Output the (X, Y) coordinate of the center of the cell containing the given text.  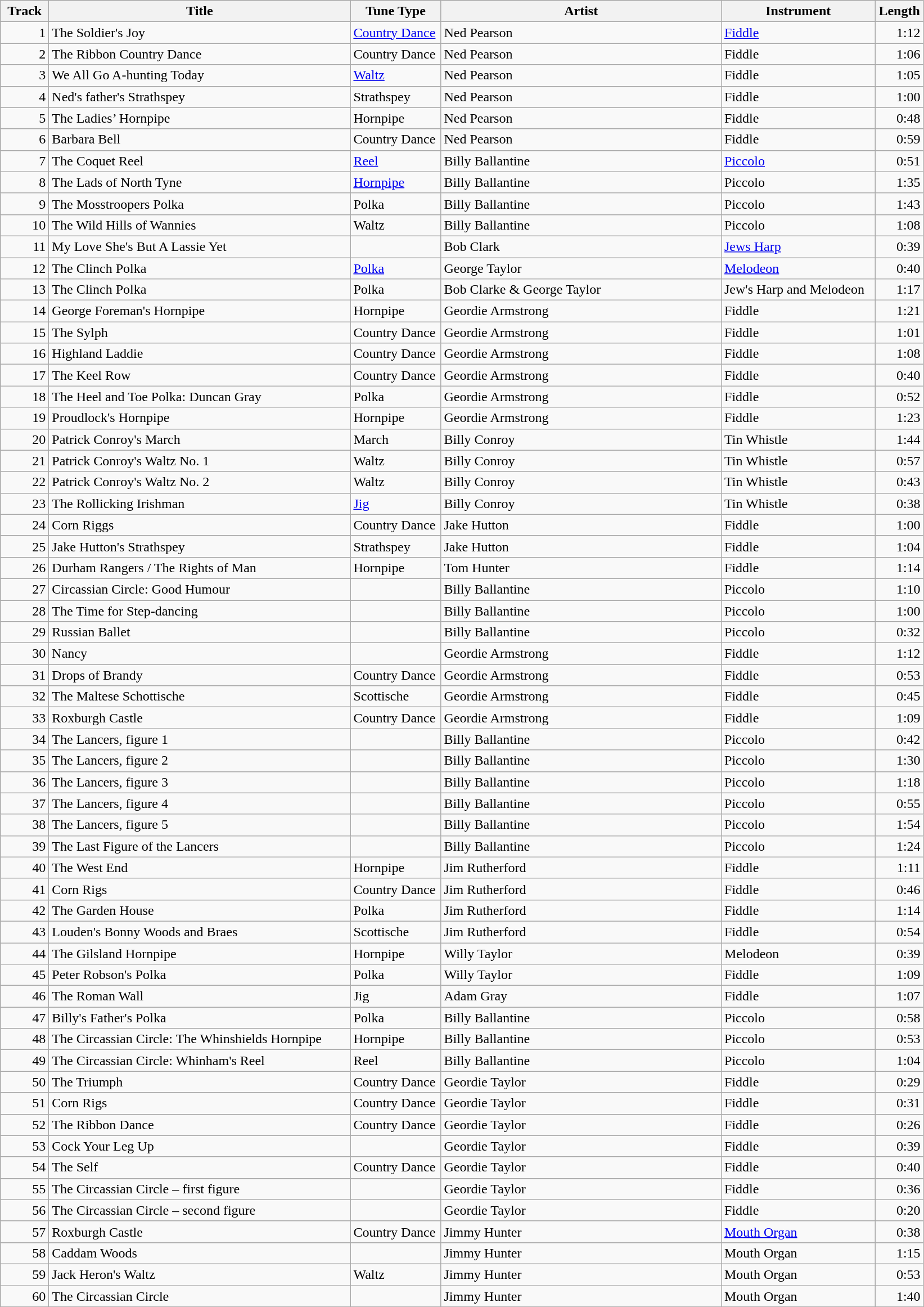
March (396, 439)
The Heel and Toe Polka: Duncan Gray (200, 397)
Instrument (798, 11)
58 (25, 1253)
The Ribbon Dance (200, 1125)
26 (25, 568)
My Love She's But A Lassie Yet (200, 246)
1:07 (899, 996)
21 (25, 461)
1:54 (899, 825)
0:54 (899, 932)
18 (25, 397)
0:26 (899, 1125)
Patrick Conroy's March (200, 439)
1:43 (899, 204)
The Circassian Circle: The Whinshields Hornpipe (200, 1039)
The Circassian Circle (200, 1296)
25 (25, 546)
37 (25, 803)
Track (25, 11)
41 (25, 889)
Proudlock's Hornpipe (200, 418)
The Lancers, figure 4 (200, 803)
60 (25, 1296)
0:43 (899, 482)
1:30 (899, 761)
17 (25, 375)
The Circassian Circle – first figure (200, 1189)
56 (25, 1210)
12 (25, 268)
Jake Hutton's Strathspey (200, 546)
The Mosstroopers Polka (200, 204)
Barbara Bell (200, 140)
1:05 (899, 75)
The Coquet Reel (200, 161)
1:35 (899, 182)
24 (25, 525)
5 (25, 118)
Patrick Conroy's Waltz No. 1 (200, 461)
The Rollicking Irishman (200, 504)
Durham Rangers / The Rights of Man (200, 568)
The Lancers, figure 3 (200, 782)
1:24 (899, 846)
28 (25, 610)
42 (25, 910)
48 (25, 1039)
Caddam Woods (200, 1253)
15 (25, 333)
1:17 (899, 290)
54 (25, 1167)
Length (899, 11)
0:58 (899, 1018)
1:40 (899, 1296)
The West End (200, 868)
The Circassian Circle: Whinham's Reel (200, 1061)
44 (25, 954)
Jews Harp (798, 246)
The Sylph (200, 333)
1:18 (899, 782)
0:51 (899, 161)
The Lancers, figure 5 (200, 825)
George Taylor (582, 268)
57 (25, 1232)
The Garden House (200, 910)
Adam Gray (582, 996)
8 (25, 182)
52 (25, 1125)
We All Go A-hunting Today (200, 75)
6 (25, 140)
Tom Hunter (582, 568)
55 (25, 1189)
The Roman Wall (200, 996)
Bob Clark (582, 246)
45 (25, 975)
33 (25, 718)
1:23 (899, 418)
The Lads of North Tyne (200, 182)
The Last Figure of the Lancers (200, 846)
10 (25, 225)
0:55 (899, 803)
43 (25, 932)
7 (25, 161)
51 (25, 1103)
Cock Your Leg Up (200, 1146)
1 (25, 33)
30 (25, 654)
Title (200, 11)
34 (25, 739)
Jew's Harp and Melodeon (798, 290)
1:44 (899, 439)
The Maltese Schottische (200, 697)
Russian Ballet (200, 632)
0:59 (899, 140)
0:42 (899, 739)
47 (25, 1018)
36 (25, 782)
53 (25, 1146)
13 (25, 290)
The Lancers, figure 1 (200, 739)
Nancy (200, 654)
59 (25, 1274)
0:52 (899, 397)
The Time for Step-dancing (200, 610)
Billy's Father's Polka (200, 1018)
29 (25, 632)
0:46 (899, 889)
0:57 (899, 461)
Artist (582, 11)
The Lancers, figure 2 (200, 761)
Peter Robson's Polka (200, 975)
3 (25, 75)
Louden's Bonny Woods and Braes (200, 932)
50 (25, 1082)
The Ribbon Country Dance (200, 54)
16 (25, 354)
40 (25, 868)
22 (25, 482)
2 (25, 54)
23 (25, 504)
The Gilsland Hornpipe (200, 954)
14 (25, 311)
1:11 (899, 868)
Patrick Conroy's Waltz No. 2 (200, 482)
39 (25, 846)
0:20 (899, 1210)
Highland Laddie (200, 354)
The Keel Row (200, 375)
The Wild Hills of Wannies (200, 225)
Ned's father's Strathspey (200, 97)
20 (25, 439)
The Circassian Circle – second figure (200, 1210)
The Triumph (200, 1082)
0:48 (899, 118)
Bob Clarke & George Taylor (582, 290)
32 (25, 697)
Tune Type (396, 11)
38 (25, 825)
0:45 (899, 697)
35 (25, 761)
The Ladies’ Hornpipe (200, 118)
George Foreman's Hornpipe (200, 311)
1:21 (899, 311)
The Soldier's Joy (200, 33)
27 (25, 589)
1:01 (899, 333)
31 (25, 675)
Circassian Circle: Good Humour (200, 589)
1:06 (899, 54)
46 (25, 996)
0:32 (899, 632)
1:10 (899, 589)
0:36 (899, 1189)
Corn Riggs (200, 525)
4 (25, 97)
1:15 (899, 1253)
49 (25, 1061)
Jack Heron's Waltz (200, 1274)
9 (25, 204)
19 (25, 418)
0:31 (899, 1103)
0:29 (899, 1082)
The Self (200, 1167)
Drops of Brandy (200, 675)
11 (25, 246)
